Return [X, Y] of the center of cell containing provided text 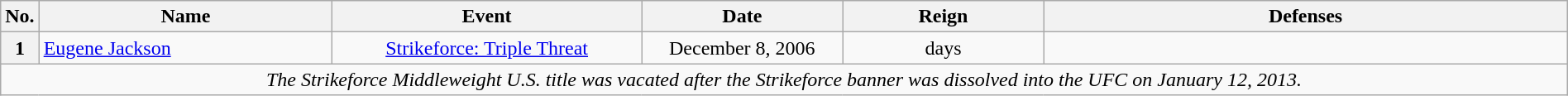
Strikeforce: Triple Threat [487, 48]
Name [185, 17]
No. [20, 17]
Defenses [1305, 17]
Date [743, 17]
1 [20, 48]
Eugene Jackson [185, 48]
December 8, 2006 [743, 48]
Reign [943, 17]
The Strikeforce Middleweight U.S. title was vacated after the Strikeforce banner was dissolved into the UFC on January 12, 2013. [784, 79]
Event [487, 17]
days [943, 48]
